Output the [X, Y] coordinate of the center of the cell containing the given text.  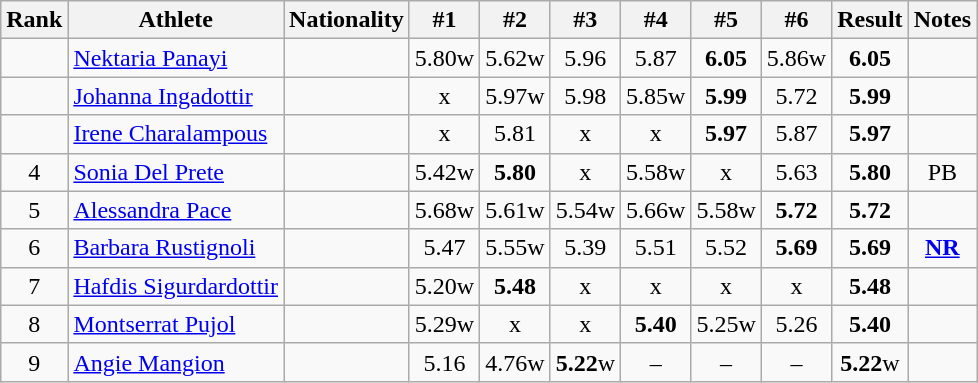
Montserrat Pujol [176, 324]
Barbara Rustignoli [176, 248]
9 [34, 362]
5.80w [444, 58]
Nektaria Panayi [176, 58]
5.68w [444, 210]
Alessandra Pace [176, 210]
6 [34, 248]
#4 [656, 20]
4.76w [515, 362]
Rank [34, 20]
#1 [444, 20]
5.51 [656, 248]
NR [942, 248]
5.39 [585, 248]
5.25w [726, 324]
5.85w [656, 96]
5.29w [444, 324]
5.98 [585, 96]
Hafdis Sigurdardottir [176, 286]
#6 [796, 20]
Result [870, 20]
#5 [726, 20]
5.62w [515, 58]
#3 [585, 20]
5.55w [515, 248]
5.63 [796, 172]
#2 [515, 20]
Angie Mangion [176, 362]
5.86w [796, 58]
Johanna Ingadottir [176, 96]
Nationality [347, 20]
5 [34, 210]
5.66w [656, 210]
5.97w [515, 96]
5.96 [585, 58]
5.52 [726, 248]
7 [34, 286]
Irene Charalampous [176, 134]
Athlete [176, 20]
Notes [942, 20]
Sonia Del Prete [176, 172]
5.42w [444, 172]
8 [34, 324]
5.54w [585, 210]
5.26 [796, 324]
5.61w [515, 210]
5.16 [444, 362]
PB [942, 172]
5.20w [444, 286]
5.81 [515, 134]
4 [34, 172]
5.47 [444, 248]
